Locate the cell with the specified text and output its (x, y) center coordinate. 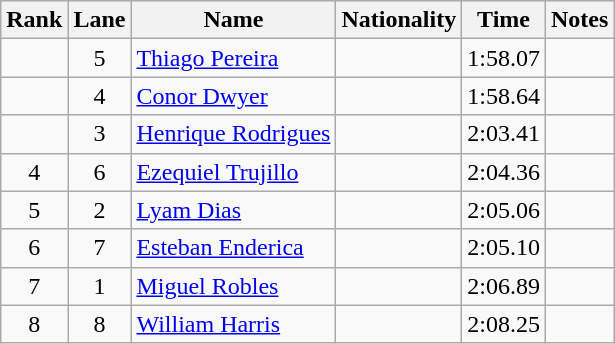
Conor Dwyer (234, 96)
Thiago Pereira (234, 58)
1 (100, 286)
2:05.06 (504, 210)
Lyam Dias (234, 210)
Ezequiel Trujillo (234, 172)
Henrique Rodrigues (234, 134)
Name (234, 20)
2:08.25 (504, 324)
Miguel Robles (234, 286)
1:58.07 (504, 58)
2:03.41 (504, 134)
1:58.64 (504, 96)
2:06.89 (504, 286)
3 (100, 134)
Esteban Enderica (234, 248)
Nationality (399, 20)
Time (504, 20)
Notes (579, 20)
2:04.36 (504, 172)
William Harris (234, 324)
2 (100, 210)
Rank (34, 20)
2:05.10 (504, 248)
Lane (100, 20)
